Find where the given text appears and provide that cell's center as (X, Y) coordinate. 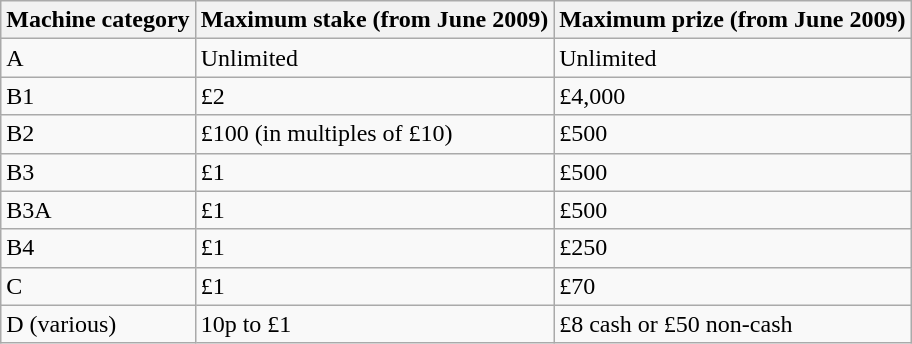
£70 (732, 286)
Maximum stake (from June 2009) (374, 20)
B4 (98, 248)
£8 cash or £50 non-cash (732, 324)
Maximum prize (from June 2009) (732, 20)
£2 (374, 96)
B1 (98, 96)
C (98, 286)
10p to £1 (374, 324)
£100 (in multiples of £10) (374, 134)
B3A (98, 210)
B3 (98, 172)
Machine category (98, 20)
£4,000 (732, 96)
D (various) (98, 324)
B2 (98, 134)
A (98, 58)
£250 (732, 248)
